Pinpoint the cell where the given text exists, returning its [x, y] midpoint coordinate. 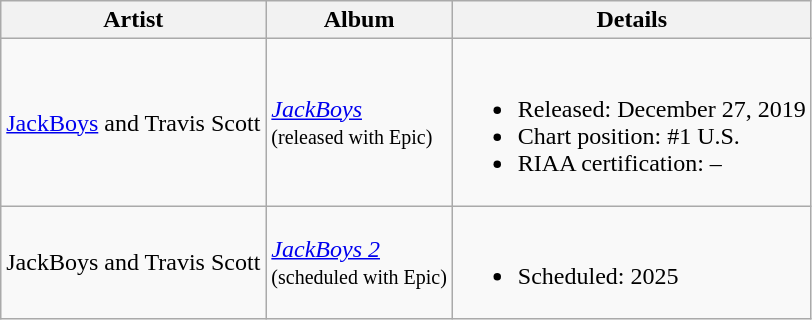
JackBoys(released with Epic) [359, 122]
Details [632, 20]
JackBoys 2(scheduled with Epic) [359, 262]
Scheduled: 2025 [632, 262]
Artist [134, 20]
Album [359, 20]
Released: December 27, 2019Chart position: #1 U.S.RIAA certification: – [632, 122]
